Identify which cell holds the provided text, then report its (X, Y) central coordinate. 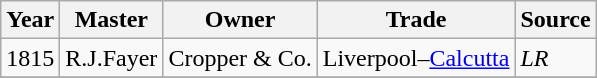
Master (112, 20)
Trade (416, 20)
Source (556, 20)
1815 (30, 58)
Owner (240, 20)
Cropper & Co. (240, 58)
LR (556, 58)
R.J.Fayer (112, 58)
Liverpool–Calcutta (416, 58)
Year (30, 20)
